Return [X, Y] of the center of cell containing provided text 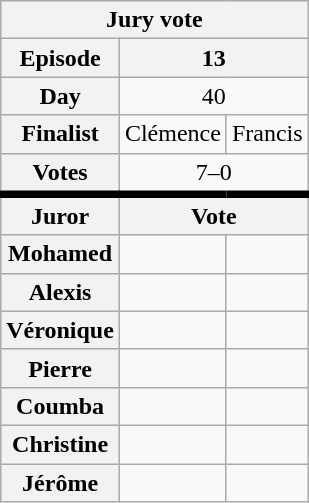
Jury vote [154, 20]
7–0 [214, 174]
40 [214, 96]
Pierre [60, 368]
Juror [60, 214]
Alexis [60, 292]
13 [214, 58]
Christine [60, 444]
Mohamed [60, 254]
Episode [60, 58]
Francis [267, 134]
Vote [214, 214]
Finalist [60, 134]
Clémence [172, 134]
Day [60, 96]
Coumba [60, 406]
Jérôme [60, 483]
Votes [60, 174]
Véronique [60, 330]
